Extract the (x, y) coordinate from the center of the cell holding the provided text.  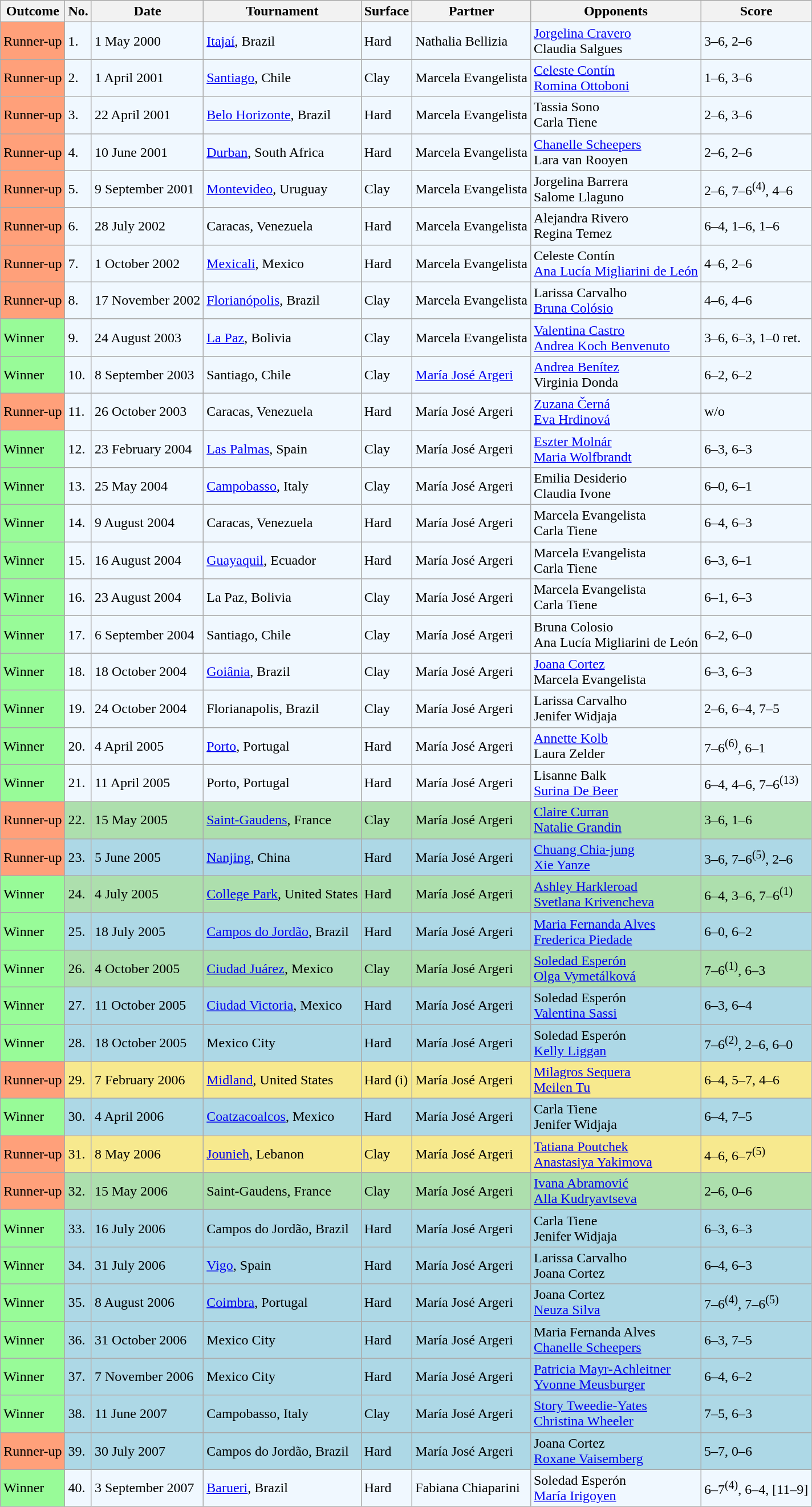
3–6, 2–6 (756, 41)
7–6(2), 2–6, 6–0 (756, 1043)
22 April 2001 (147, 115)
9. (78, 338)
Mexicali, Mexico (282, 264)
1 May 2000 (147, 41)
6–0, 6–2 (756, 931)
18 July 2005 (147, 931)
16 August 2004 (147, 560)
11. (78, 412)
6 September 2004 (147, 634)
6–7(4), 6–4, [11–9] (756, 1488)
1. (78, 41)
Outcome (33, 11)
10 June 2001 (147, 152)
5 June 2005 (147, 857)
2–6, 6–4, 7–5 (756, 708)
11 June 2007 (147, 1413)
37. (78, 1377)
12. (78, 448)
Ciudad Victoria, Mexico (282, 1005)
18 October 2004 (147, 672)
6–4, 3–6, 7–6(1) (756, 894)
Patricia Mayr-Achleitner Yvonne Meusburger (616, 1377)
Annette Kolb Laura Zelder (616, 746)
Celeste Contín Romina Ottoboni (616, 78)
Belo Horizonte, Brazil (282, 115)
34. (78, 1265)
15 May 2005 (147, 820)
27. (78, 1005)
23 February 2004 (147, 448)
Coimbra, Portugal (282, 1303)
Las Palmas, Spain (282, 448)
6–4, 7–5 (756, 1117)
2. (78, 78)
Soledad Esperón Olga Vymetálková (616, 969)
29. (78, 1080)
8 August 2006 (147, 1303)
4 July 2005 (147, 894)
8. (78, 300)
Andrea Benítez Virginia Donda (616, 374)
31. (78, 1154)
2–6, 0–6 (756, 1191)
Joana Cortez Marcela Evangelista (616, 672)
13. (78, 486)
6. (78, 226)
Chanelle Scheepers Lara van Rooyen (616, 152)
3–6, 6–3, 1–0 ret. (756, 338)
8 September 2003 (147, 374)
9 September 2001 (147, 189)
Eszter Molnár Maria Wolfbrandt (616, 448)
3–6, 1–6 (756, 820)
7 November 2006 (147, 1377)
Coatzacoalcos, Mexico (282, 1117)
39. (78, 1451)
Durban, South Africa (282, 152)
Goiânia, Brazil (282, 672)
Tassia Sono Carla Tiene (616, 115)
4–6, 4–6 (756, 300)
2–6, 7–6(4), 4–6 (756, 189)
Tournament (282, 11)
30 July 2007 (147, 1451)
Joana Cortez Neuza Silva (616, 1303)
Larissa Carvalho Bruna Colósio (616, 300)
6–4, 5–7, 4–6 (756, 1080)
Claire Curran Natalie Grandin (616, 820)
4. (78, 152)
2–6, 3–6 (756, 115)
Lisanne Balk Surina De Beer (616, 783)
Soledad Esperón Kelly Liggan (616, 1043)
6–4, 1–6, 1–6 (756, 226)
w/o (756, 412)
Maria Fernanda Alves Frederica Piedade (616, 931)
Vigo, Spain (282, 1265)
36. (78, 1339)
Soledad Esperón Valentina Sassi (616, 1005)
7. (78, 264)
Nanjing, China (282, 857)
23 August 2004 (147, 598)
1–6, 3–6 (756, 78)
Larissa Carvalho Jenifer Widjaja (616, 708)
2–6, 2–6 (756, 152)
College Park, United States (282, 894)
24. (78, 894)
20. (78, 746)
6–0, 6–1 (756, 486)
15. (78, 560)
Itajaí, Brazil (282, 41)
Florianópolis, Brazil (282, 300)
11 October 2005 (147, 1005)
Nathalia Bellizia (472, 41)
7–6(1), 6–3 (756, 969)
3–6, 7–6(5), 2–6 (756, 857)
6–2, 6–0 (756, 634)
Emilia Desiderio Claudia Ivone (616, 486)
6–3, 6–1 (756, 560)
Hard (i) (387, 1080)
Guayaquil, Ecuador (282, 560)
5–7, 0–6 (756, 1451)
30. (78, 1117)
Jounieh, Lebanon (282, 1154)
26 October 2003 (147, 412)
4 April 2006 (147, 1117)
11 April 2005 (147, 783)
Maria Fernanda Alves Chanelle Scheepers (616, 1339)
Barueri, Brazil (282, 1488)
32. (78, 1191)
35. (78, 1303)
6–4, 6–2 (756, 1377)
Partner (472, 11)
24 October 2004 (147, 708)
Ashley Harkleroad Svetlana Krivencheva (616, 894)
Florianapolis, Brazil (282, 708)
25. (78, 931)
16 July 2006 (147, 1229)
10. (78, 374)
16. (78, 598)
Celeste Contín Ana Lucía Migliarini de León (616, 264)
14. (78, 524)
Story Tweedie-Yates Christina Wheeler (616, 1413)
6–3, 7–5 (756, 1339)
4 October 2005 (147, 969)
28. (78, 1043)
18 October 2005 (147, 1043)
7–5, 6–3 (756, 1413)
19. (78, 708)
Score (756, 11)
Tatiana Poutchek Anastasiya Yakimova (616, 1154)
1 October 2002 (147, 264)
28 July 2002 (147, 226)
Milagros Sequera Meilen Tu (616, 1080)
Montevideo, Uruguay (282, 189)
3 September 2007 (147, 1488)
7–6(6), 6–1 (756, 746)
Soledad Esperón María Irigoyen (616, 1488)
Date (147, 11)
31 July 2006 (147, 1265)
4 April 2005 (147, 746)
18. (78, 672)
21. (78, 783)
3. (78, 115)
4–6, 6–7(5) (756, 1154)
23. (78, 857)
Valentina Castro Andrea Koch Benvenuto (616, 338)
Midland, United States (282, 1080)
17. (78, 634)
Fabiana Chiaparini (472, 1488)
Joana Cortez Roxane Vaisemberg (616, 1451)
40. (78, 1488)
Larissa Carvalho Joana Cortez (616, 1265)
7–6(4), 7–6(5) (756, 1303)
24 August 2003 (147, 338)
5. (78, 189)
15 May 2006 (147, 1191)
Ivana Abramović Alla Kudryavtseva (616, 1191)
Bruna Colosio Ana Lucía Migliarini de León (616, 634)
Alejandra Rivero Regina Temez (616, 226)
1 April 2001 (147, 78)
4–6, 2–6 (756, 264)
Surface (387, 11)
Opponents (616, 11)
Zuzana Černá Eva Hrdinová (616, 412)
8 May 2006 (147, 1154)
22. (78, 820)
17 November 2002 (147, 300)
7 February 2006 (147, 1080)
26. (78, 969)
Chuang Chia-jung Xie Yanze (616, 857)
38. (78, 1413)
Jorgelina Barrera Salome Llaguno (616, 189)
6–1, 6–3 (756, 598)
6–3, 6–4 (756, 1005)
Ciudad Juárez, Mexico (282, 969)
25 May 2004 (147, 486)
Jorgelina Cravero Claudia Salgues (616, 41)
No. (78, 11)
33. (78, 1229)
31 October 2006 (147, 1339)
9 August 2004 (147, 524)
6–2, 6–2 (756, 374)
6–4, 4–6, 7–6(13) (756, 783)
